Return the [X, Y] coordinate for the center point of the cell that contains the specified text.  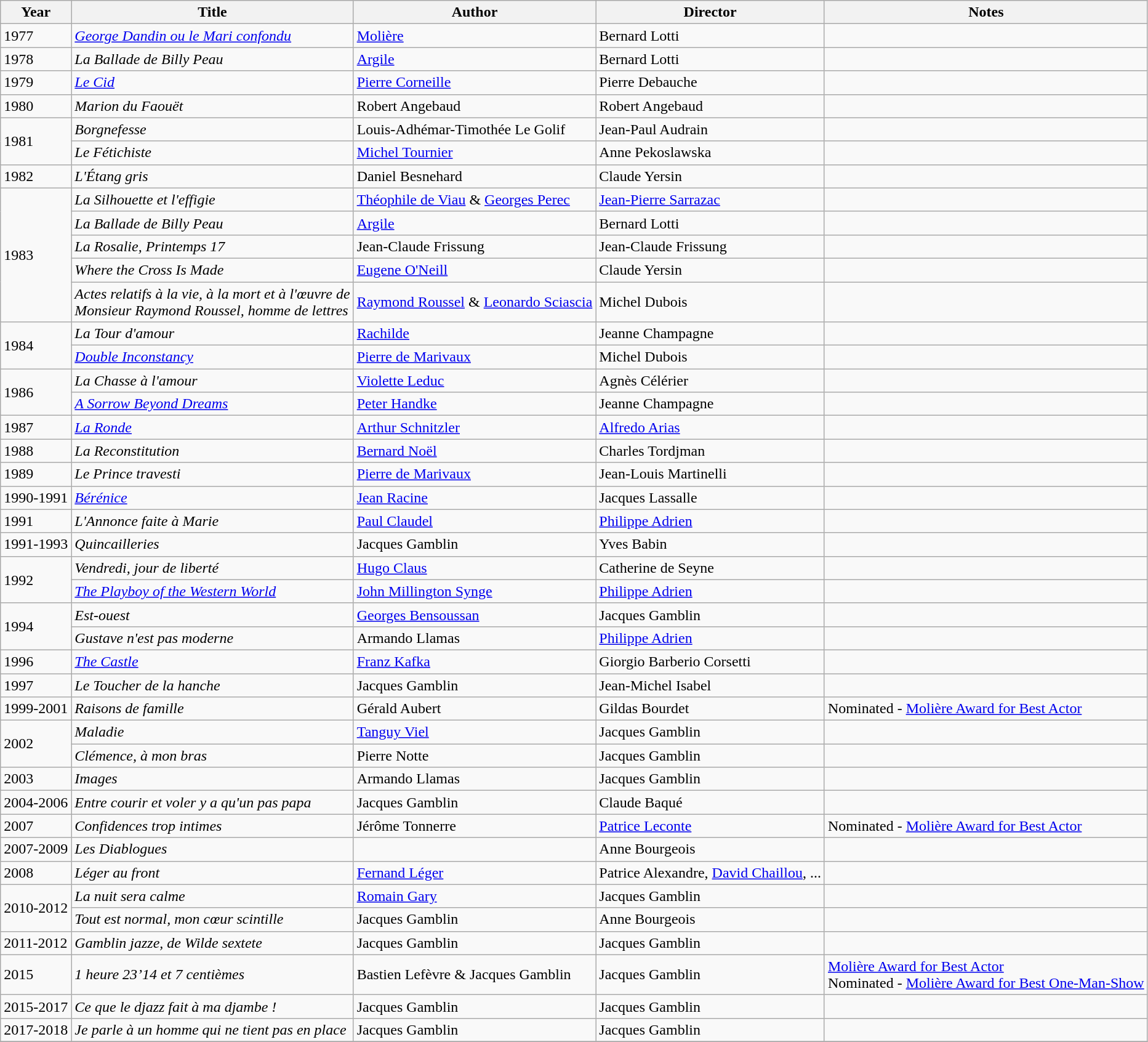
Hugo Claus [475, 568]
Actes relatifs à la vie, à la mort et à l'œuvre de Monsieur Raymond Roussel, homme de lettres [212, 302]
2007-2009 [36, 849]
La nuit sera calme [212, 896]
1977 [36, 36]
2003 [36, 779]
Molière [475, 36]
Pierre Corneille [475, 83]
Tanguy Viel [475, 732]
Le Toucher de la hanche [212, 685]
La Reconstitution [212, 451]
2004-2006 [36, 802]
Pierre Notte [475, 756]
Michel Tournier [475, 153]
Gustave n'est pas moderne [212, 638]
2007 [36, 826]
2008 [36, 873]
Paul Claudel [475, 521]
1980 [36, 106]
Charles Tordjman [710, 451]
Marion du Faouët [212, 106]
Raisons de famille [212, 709]
Giorgio Barberio Corsetti [710, 661]
A Sorrow Beyond Dreams [212, 404]
Patrice Alexandre, David Chaillou, ... [710, 873]
Rachilde [475, 334]
Arthur Schnitzler [475, 427]
La Tour d'amour [212, 334]
1984 [36, 345]
Author [475, 12]
Franz Kafka [475, 661]
Notes [986, 12]
Peter Handke [475, 404]
Louis-Adhémar-Timothée Le Golif [475, 129]
Léger au front [212, 873]
George Dandin ou le Mari confondu [212, 36]
Anne Pekoslawska [710, 153]
Violette Leduc [475, 381]
Le Prince travesti [212, 474]
Agnès Célérier [710, 381]
1988 [36, 451]
2010-2012 [36, 908]
1979 [36, 83]
1983 [36, 255]
Yves Babin [710, 544]
Gamblin jazze, de Wilde sextete [212, 943]
Gérald Aubert [475, 709]
Bérénice [212, 498]
Quincailleries [212, 544]
1999-2001 [36, 709]
Clémence, à mon bras [212, 756]
La Silhouette et l'effigie [212, 200]
Daniel Besnehard [475, 176]
Double Inconstancy [212, 357]
Claude Baqué [710, 802]
Fernand Léger [475, 873]
2011-2012 [36, 943]
Le Fétichiste [212, 153]
Je parle à un homme qui ne tient pas en place [212, 1030]
Est-ouest [212, 615]
Vendredi, jour de liberté [212, 568]
Tout est normal, mon cœur scintille [212, 919]
Le Cid [212, 83]
Jean Racine [475, 498]
2017-2018 [36, 1030]
Bernard Noël [475, 451]
1997 [36, 685]
1989 [36, 474]
1990-1991 [36, 498]
Pierre Debauche [710, 83]
1992 [36, 580]
Les Diablogues [212, 849]
Title [212, 12]
1981 [36, 141]
Jacques Lassalle [710, 498]
Alfredo Arias [710, 427]
1978 [36, 59]
1986 [36, 392]
Entre courir et voler y a qu'un pas papa [212, 802]
Jérôme Tonnerre [475, 826]
La Rosalie, Printemps 17 [212, 246]
La Ronde [212, 427]
Director [710, 12]
The Playboy of the Western World [212, 591]
1991 [36, 521]
The Castle [212, 661]
Bastien Lefèvre & Jacques Gamblin [475, 974]
2002 [36, 744]
Gildas Bourdet [710, 709]
Romain Gary [475, 896]
Jean-Michel Isabel [710, 685]
Where the Cross Is Made [212, 270]
1994 [36, 626]
John Millington Synge [475, 591]
Jean-Louis Martinelli [710, 474]
Raymond Roussel & Leonardo Sciascia [475, 302]
1996 [36, 661]
Georges Bensoussan [475, 615]
Théophile de Viau & Georges Perec [475, 200]
Patrice Leconte [710, 826]
Jean-Pierre Sarrazac [710, 200]
Maladie [212, 732]
2015 [36, 974]
Molière Award for Best ActorNominated - Molière Award for Best One-Man-Show [986, 974]
2015-2017 [36, 1006]
Eugene O'Neill [475, 270]
Confidences trop intimes [212, 826]
1982 [36, 176]
Jean-Paul Audrain [710, 129]
1991-1993 [36, 544]
1 heure 23’14 et 7 centièmes [212, 974]
1987 [36, 427]
L'Étang gris [212, 176]
L'Annonce faite à Marie [212, 521]
Images [212, 779]
Year [36, 12]
La Chasse à l'amour [212, 381]
Ce que le djazz fait à ma djambe ! [212, 1006]
Catherine de Seyne [710, 568]
Borgnefesse [212, 129]
